Capture the cell that displays the provided text and extract its (x, y) central coordinate. 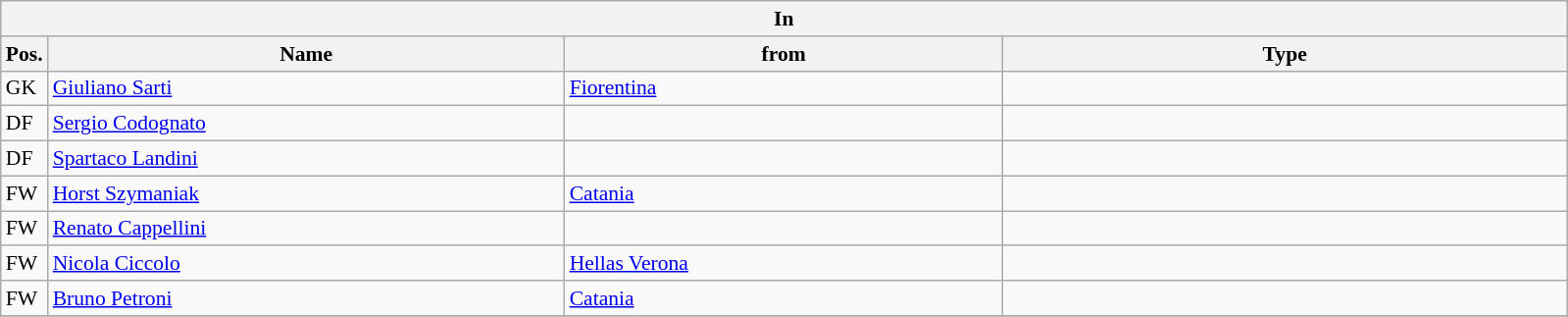
Type (1285, 54)
Giuliano Sarti (306, 88)
Pos. (25, 54)
Horst Szymaniak (306, 193)
Fiorentina (784, 88)
Spartaco Landini (306, 159)
Sergio Codognato (306, 124)
from (784, 54)
Nicola Ciccolo (306, 264)
Bruno Petroni (306, 298)
Renato Cappellini (306, 229)
GK (25, 88)
Name (306, 54)
In (784, 19)
Hellas Verona (784, 264)
